Capture the cell that displays the provided text and extract its [x, y] central coordinate. 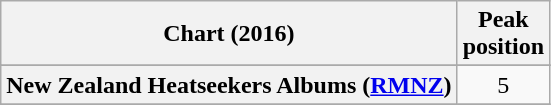
New Zealand Heatseekers Albums (RMNZ) [229, 85]
Chart (2016) [229, 34]
Peakposition [503, 34]
5 [503, 85]
